Search for the cell housing the specified text and yield its (X, Y) center coordinate. 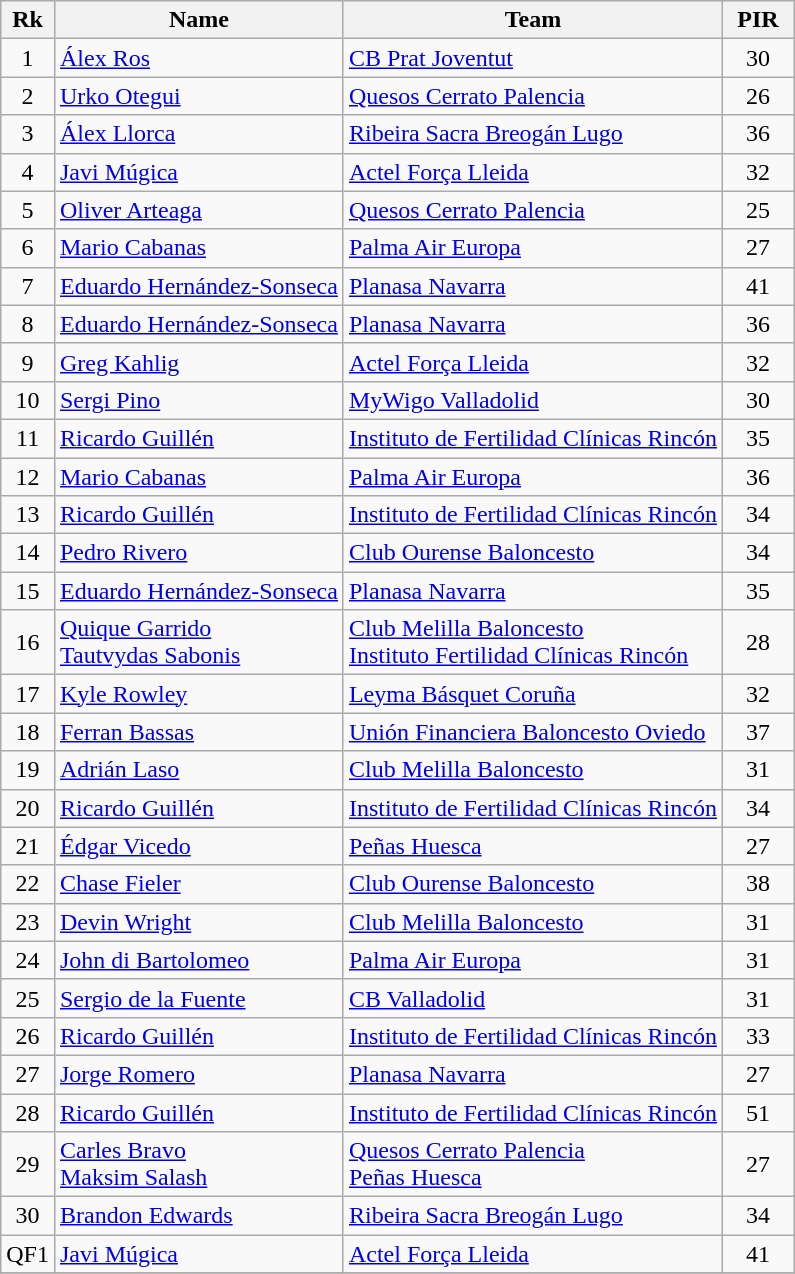
11 (28, 438)
Rk (28, 20)
Peñas Huesca (532, 846)
13 (28, 515)
8 (28, 324)
3 (28, 134)
Adrián Laso (198, 770)
Álex Llorca (198, 134)
Devin Wright (198, 922)
9 (28, 362)
Name (198, 20)
20 (28, 808)
21 (28, 846)
Carles Bravo Maksim Salash (198, 1164)
33 (758, 1036)
Sergi Pino (198, 400)
19 (28, 770)
24 (28, 960)
PIR (758, 20)
4 (28, 172)
Pedro Rivero (198, 553)
Quique Garrido Tautvydas Sabonis (198, 642)
Unión Financiera Baloncesto Oviedo (532, 732)
2 (28, 96)
Álex Ros (198, 58)
Chase Fieler (198, 884)
6 (28, 248)
29 (28, 1164)
Kyle Rowley (198, 694)
Club Melilla BaloncestoInstituto Fertilidad Clínicas Rincón (532, 642)
23 (28, 922)
Jorge Romero (198, 1074)
Greg Kahlig (198, 362)
CB Prat Joventut (532, 58)
Leyma Básquet Coruña (532, 694)
Sergio de la Fuente (198, 998)
14 (28, 553)
38 (758, 884)
John di Bartolomeo (198, 960)
Urko Otegui (198, 96)
18 (28, 732)
5 (28, 210)
MyWigo Valladolid (532, 400)
1 (28, 58)
10 (28, 400)
37 (758, 732)
Brandon Edwards (198, 1216)
Oliver Arteaga (198, 210)
15 (28, 591)
51 (758, 1113)
QF1 (28, 1254)
Quesos Cerrato PalenciaPeñas Huesca (532, 1164)
22 (28, 884)
17 (28, 694)
Team (532, 20)
CB Valladolid (532, 998)
7 (28, 286)
16 (28, 642)
12 (28, 477)
Ferran Bassas (198, 732)
Édgar Vicedo (198, 846)
